Search for the cell housing the specified text and yield its (X, Y) center coordinate. 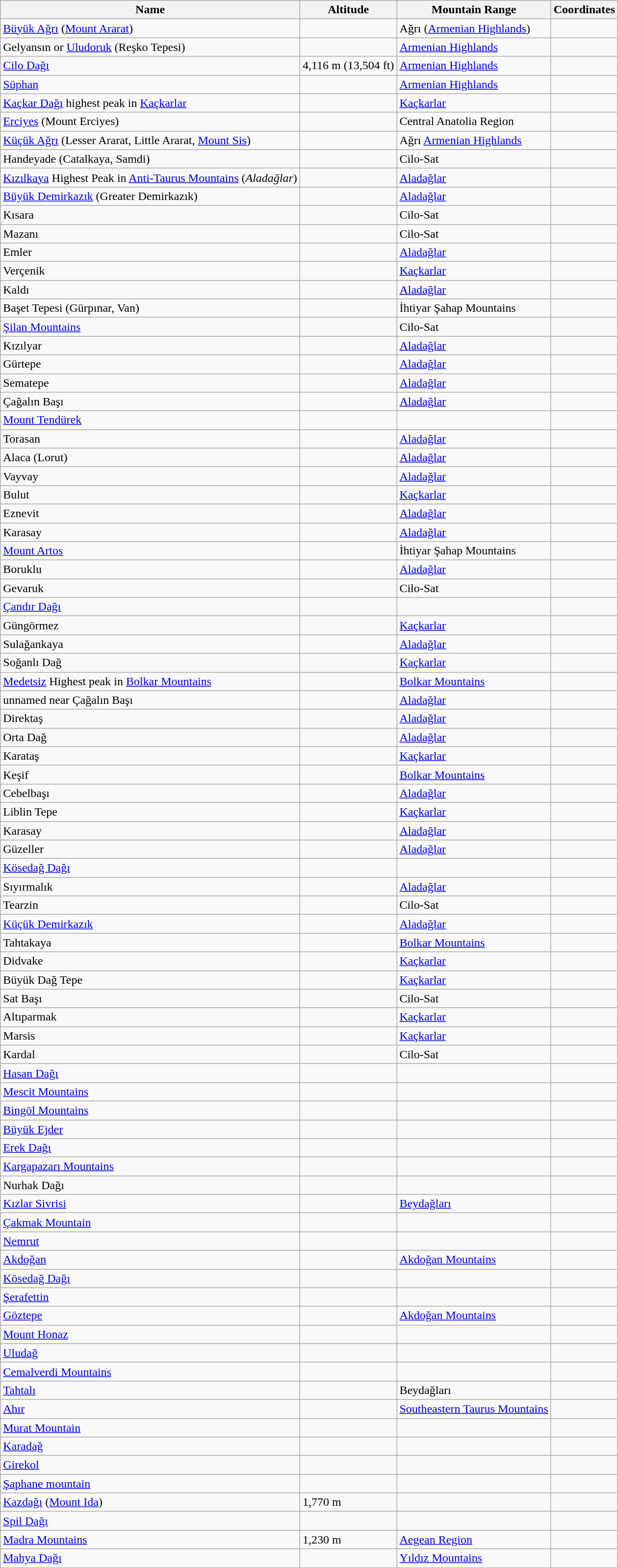
Direktaş (150, 719)
Kızlar Sivrisi (150, 1204)
Tahtalı (150, 1390)
Hasan Dağı (150, 1073)
Spil Dağı (150, 1521)
Akdoğan (150, 1260)
Sulağankaya (150, 644)
Çağalın Başı (150, 401)
Gürtepe (150, 364)
Mescit Mountains (150, 1092)
Erciyes (Mount Erciyes) (150, 122)
Başet Tepesi (Gürpınar, Van) (150, 308)
Göztepe (150, 1316)
4,116 m (13,504 ft) (348, 66)
Erek Dağı (150, 1148)
Boruklu (150, 570)
1,230 m (348, 1540)
Kaçkar Dağı highest peak in Kaçkarlar (150, 103)
Tearzin (150, 905)
Kargapazarı Mountains (150, 1167)
Mazanı (150, 234)
Orta Dağ (150, 737)
Sematepe (150, 383)
Eznevit (150, 513)
Kazdağı (Mount Ida) (150, 1502)
Mount Honaz (150, 1334)
Ağrı Armenian Highlands (474, 140)
Büyük Dağ Tepe (150, 980)
Didvake (150, 961)
Karataş (150, 756)
Girekol (150, 1465)
Sıyırmalık (150, 887)
Name (150, 10)
Keşif (150, 774)
Liblin Tepe (150, 812)
Madra Mountains (150, 1540)
Murat Mountain (150, 1428)
Alaca (Lorut) (150, 457)
Altıparmak (150, 1017)
Kızılyar (150, 346)
Soğanlı Dağ (150, 663)
Mount Artos (150, 551)
Kardal (150, 1054)
Tahtakaya (150, 943)
Kısara (150, 215)
Şilan Mountains (150, 327)
Uludağ (150, 1353)
Kızılkaya Highest Peak in Anti-Taurus Mountains (Aladağlar) (150, 177)
Altitude (348, 10)
Bingöl Mountains (150, 1110)
Vayvay (150, 476)
Emler (150, 252)
Verçenik (150, 271)
Şerafettin (150, 1297)
Aegean Region (474, 1540)
Mount Tendürek (150, 420)
Southeastern Taurus Mountains (474, 1409)
Coordinates (584, 10)
Küçük Demirkazık (150, 924)
Şaphane mountain (150, 1484)
unnamed near Çağalın Başı (150, 700)
Güngörmez (150, 625)
Nurhak Dağı (150, 1185)
Büyük Ağrı (Mount Ararat) (150, 28)
Çakmak Mountain (150, 1222)
Sat Başı (150, 998)
Central Anatolia Region (474, 122)
Güzeller (150, 849)
Büyük Demirkazık (Greater Demirkazık) (150, 196)
Handeyade (Catalkaya, Samdi) (150, 159)
Gelyansın or Uludoruk (Reşko Tepesi) (150, 47)
Çandır Dağı (150, 607)
Cebelbaşı (150, 793)
1,770 m (348, 1502)
Cilo Dağı (150, 66)
Torasan (150, 439)
Mountain Range (474, 10)
Yıldız Mountains (474, 1558)
Kaldı (150, 290)
Gevaruk (150, 588)
Karadağ (150, 1446)
Nemrut (150, 1241)
Marsis (150, 1036)
Küçük Ağrı (Lesser Ararat, Little Ararat, Mount Sis) (150, 140)
Süphan (150, 84)
Mahya Dağı (150, 1558)
Cemalverdi Mountains (150, 1371)
Ağrı (Armenian Highlands) (474, 28)
Medetsiz Highest peak in Bolkar Mountains (150, 681)
Büyük Ejder (150, 1129)
Ahır (150, 1409)
Bulut (150, 495)
